From the cell containing the given text, extract its center point as [X, Y] coordinate. 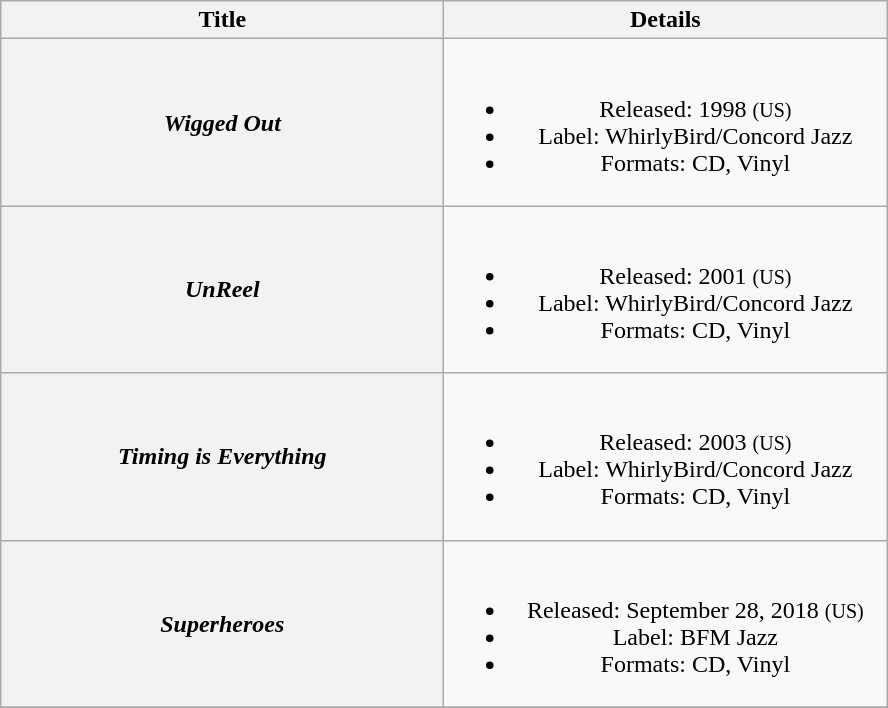
Details [666, 20]
Released: September 28, 2018 (US)Label: BFM JazzFormats: CD, Vinyl [666, 624]
Wigged Out [222, 122]
Title [222, 20]
Released: 2001 (US)Label: WhirlyBird/Concord JazzFormats: CD, Vinyl [666, 290]
Timing is Everything [222, 456]
Released: 1998 (US)Label: WhirlyBird/Concord JazzFormats: CD, Vinyl [666, 122]
UnReel [222, 290]
Superheroes [222, 624]
Released: 2003 (US)Label: WhirlyBird/Concord JazzFormats: CD, Vinyl [666, 456]
